Return the [x, y] coordinate for the center point of the cell that contains the specified text.  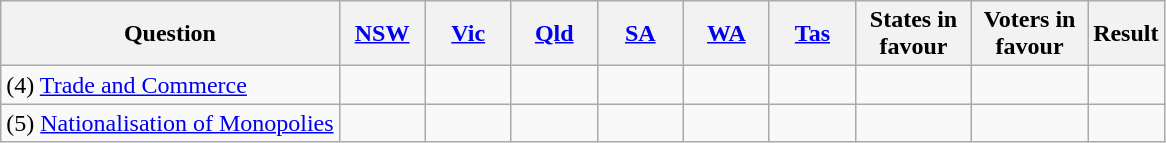
(4) Trade and Commerce [170, 85]
Qld [554, 34]
States in favour [913, 34]
Vic [468, 34]
WA [726, 34]
Voters in favour [1030, 34]
(5) Nationalisation of Monopolies [170, 123]
Tas [812, 34]
NSW [382, 34]
Result [1126, 34]
SA [640, 34]
Question [170, 34]
